Find where the given text appears and provide that cell's center as [X, Y] coordinate. 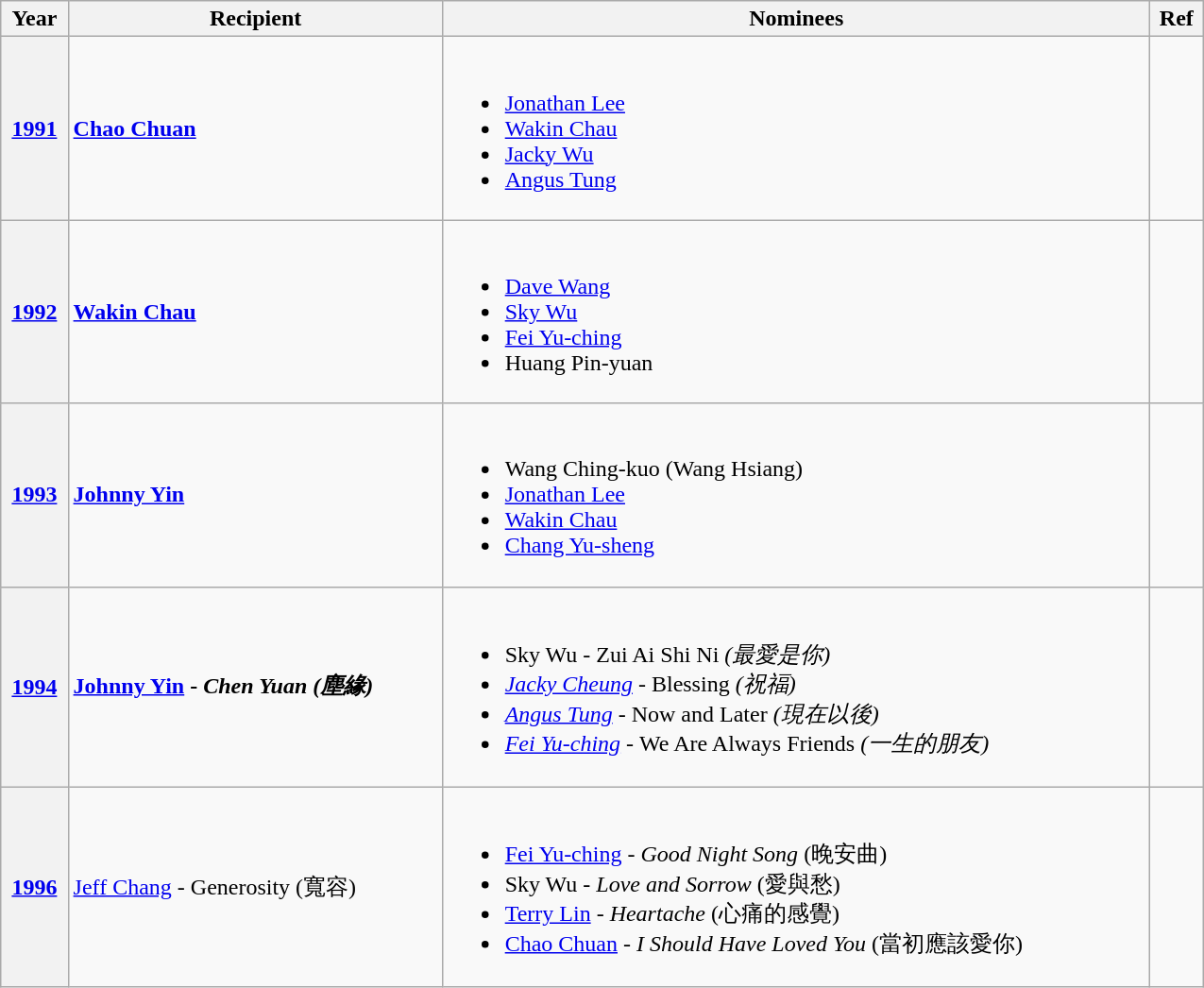
1991 [34, 128]
1994 [34, 687]
Jonathan LeeWakin ChauJacky WuAngus Tung [796, 128]
Ref [1177, 19]
Wakin Chau [255, 312]
Sky Wu - Zui Ai Shi Ni (最愛是你)Jacky Cheung - Blessing (祝福)Angus Tung - Now and Later (現在以後)Fei Yu-ching - We Are Always Friends (一生的朋友) [796, 687]
Chao Chuan [255, 128]
Fei Yu-ching - Good Night Song (晚安曲)Sky Wu - Love and Sorrow (愛與愁)Terry Lin - Heartache (心痛的感覺)Chao Chuan - I Should Have Loved You (當初應該愛你) [796, 887]
Recipient [255, 19]
1993 [34, 495]
Nominees [796, 19]
Johnny Yin - Chen Yuan (塵緣) [255, 687]
1992 [34, 312]
1996 [34, 887]
Dave WangSky WuFei Yu-chingHuang Pin-yuan [796, 312]
Jeff Chang - Generosity (寬容) [255, 887]
Year [34, 19]
Johnny Yin [255, 495]
Wang Ching-kuo (Wang Hsiang)Jonathan LeeWakin ChauChang Yu-sheng [796, 495]
